Capture the cell that displays the provided text and extract its [x, y] central coordinate. 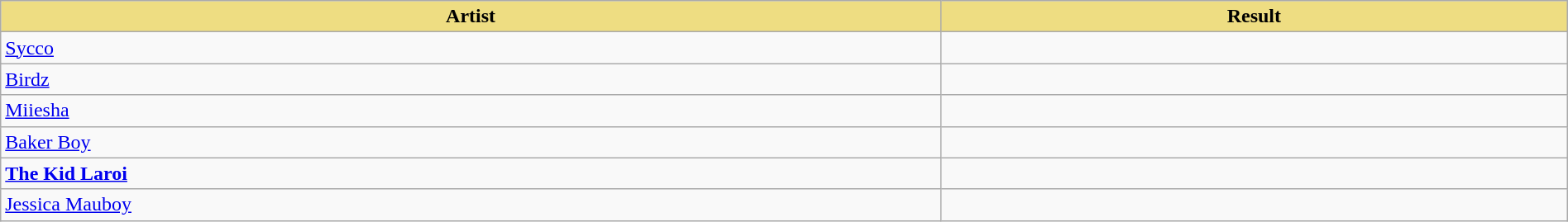
The Kid Laroi [471, 173]
Jessica Mauboy [471, 205]
Baker Boy [471, 142]
Artist [471, 17]
Sycco [471, 48]
Result [1254, 17]
Miiesha [471, 111]
Birdz [471, 79]
